Detect which cell encompasses the target text, then output its (x, y) center coordinate. 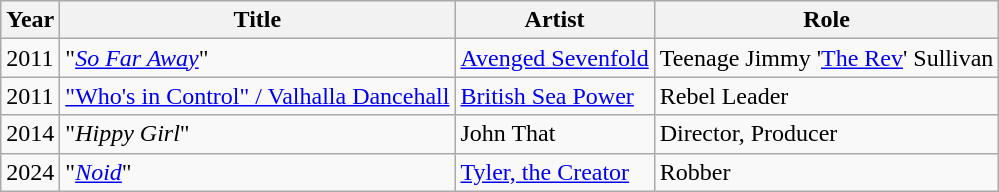
Tyler, the Creator (554, 172)
"Who's in Control" / Valhalla Dancehall (258, 96)
Role (826, 20)
Teenage Jimmy 'The Rev' Sullivan (826, 58)
British Sea Power (554, 96)
"Hippy Girl" (258, 134)
Artist (554, 20)
"So Far Away" (258, 58)
"Noid" (258, 172)
Director, Producer (826, 134)
John That (554, 134)
Robber (826, 172)
Title (258, 20)
2014 (30, 134)
Avenged Sevenfold (554, 58)
Year (30, 20)
Rebel Leader (826, 96)
2024 (30, 172)
